Output the [X, Y] coordinate of the center of the cell containing the given text.  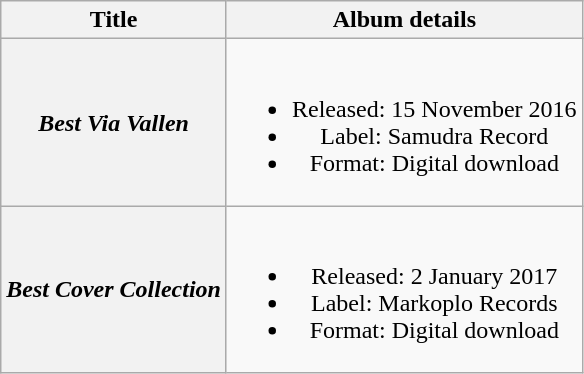
Best Cover Collection [114, 290]
Title [114, 20]
Released: 2 January 2017Label: Markoplo RecordsFormat: Digital download [404, 290]
Best Via Vallen [114, 122]
Released: 15 November 2016Label: Samudra RecordFormat: Digital download [404, 122]
Album details [404, 20]
